Output the [x, y] coordinate of the center of the cell containing the given text.  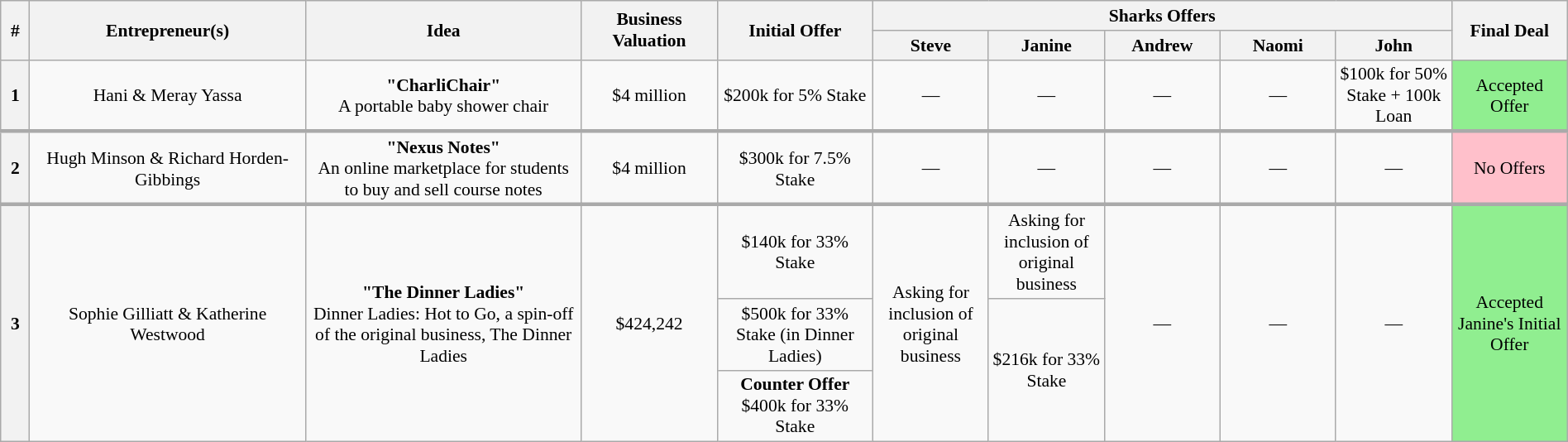
3 [15, 323]
Naomi [1278, 46]
Steve [930, 46]
Accepted Offer [1509, 96]
Idea [443, 30]
Sharks Offers [1162, 16]
"Nexus Notes" An online marketplace for students to buy and sell course notes [443, 168]
Accepted Janine's Initial Offer [1509, 323]
No Offers [1509, 168]
$100k for 50% Stake + 100k Loan [1394, 96]
Hugh Minson & Richard Horden-Gibbings [168, 168]
Final Deal [1509, 30]
1 [15, 96]
$300k for 7.5% Stake [795, 168]
John [1394, 46]
Andrew [1162, 46]
# [15, 30]
Entrepreneur(s) [168, 30]
Sophie Gilliatt & Katherine Westwood [168, 323]
$140k for 33% Stake [795, 252]
"CharliChair" A portable baby shower chair [443, 96]
Counter Offer$400k for 33% Stake [795, 406]
"The Dinner Ladies" Dinner Ladies: Hot to Go, a spin-off of the original business, The Dinner Ladies [443, 323]
$216k for 33% Stake [1046, 371]
Hani & Meray Yassa [168, 96]
2 [15, 168]
$424,242 [649, 323]
$200k for 5% Stake [795, 96]
Janine [1046, 46]
Initial Offer [795, 30]
Business Valuation [649, 30]
$500k for 33% Stake (in Dinner Ladies) [795, 334]
